Return [x, y] of the center of cell containing provided text 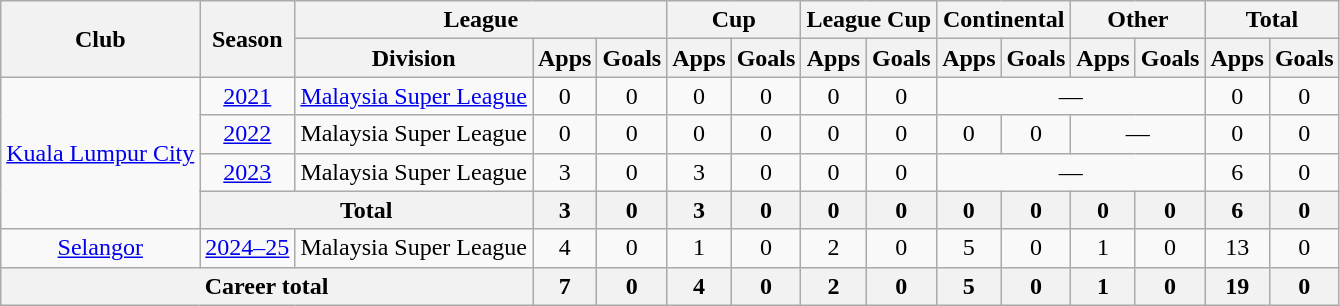
13 [1237, 248]
Cup [734, 20]
Selangor [100, 248]
7 [564, 286]
2021 [248, 96]
Club [100, 39]
League Cup [869, 20]
Other [1138, 20]
Career total [267, 286]
Season [248, 39]
2023 [248, 172]
19 [1237, 286]
2024–25 [248, 248]
League [481, 20]
Division [414, 58]
2022 [248, 134]
Kuala Lumpur City [100, 153]
Continental [1004, 20]
